Identify which cell holds the provided text, then report its [X, Y] central coordinate. 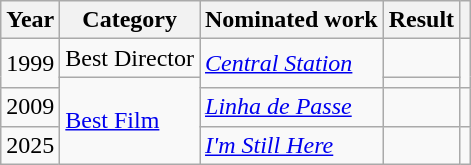
2009 [30, 107]
Category [130, 20]
1999 [30, 64]
Result [421, 20]
Central Station [292, 64]
Best Director [130, 58]
Best Film [130, 120]
2025 [30, 145]
I'm Still Here [292, 145]
Linha de Passe [292, 107]
Nominated work [292, 20]
Year [30, 20]
